Return (x, y) of the center of cell containing provided text 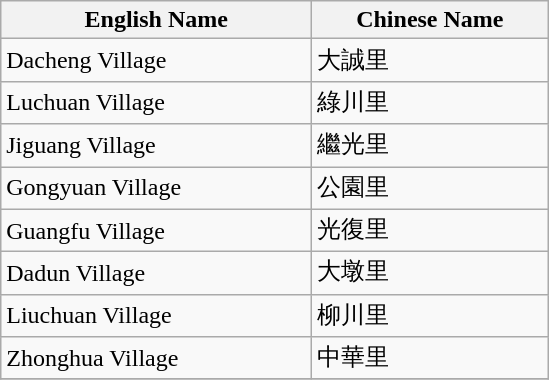
Gongyuan Village (156, 188)
Chinese Name (430, 20)
Guangfu Village (156, 230)
Dadun Village (156, 274)
公園里 (430, 188)
Jiguang Village (156, 146)
繼光里 (430, 146)
大誠里 (430, 60)
光復里 (430, 230)
綠川里 (430, 102)
Luchuan Village (156, 102)
大墩里 (430, 274)
English Name (156, 20)
Zhonghua Village (156, 358)
Dacheng Village (156, 60)
Liuchuan Village (156, 316)
中華里 (430, 358)
柳川里 (430, 316)
